Scan for the cell matching the given text and deliver its [x, y] coordinate at center. 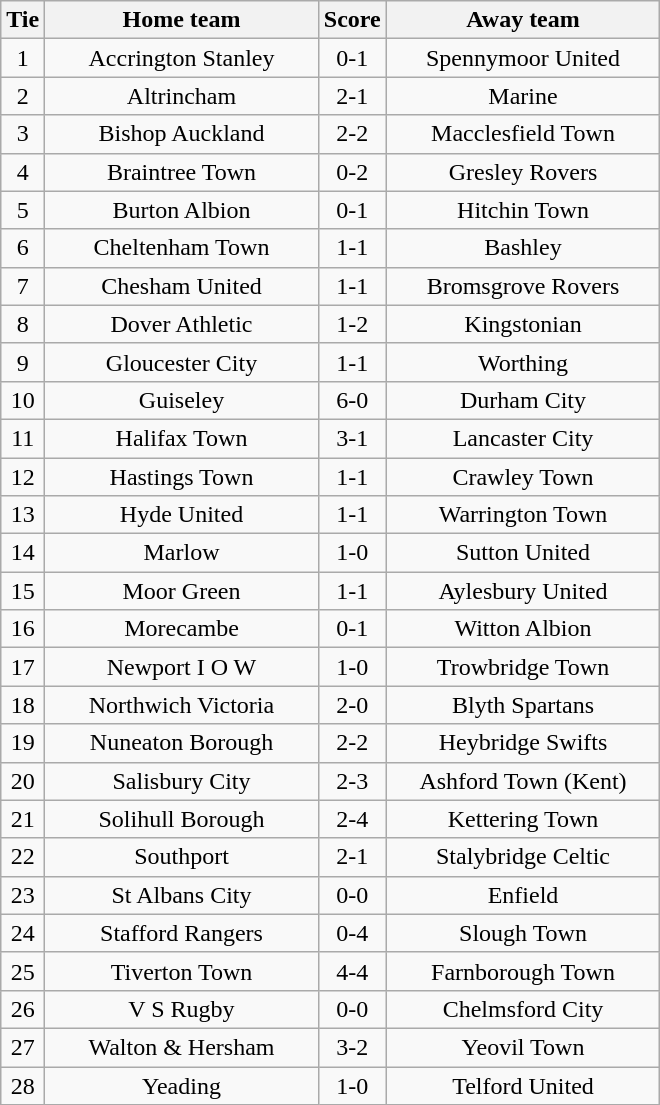
20 [23, 781]
Kingstonian [523, 324]
Newport I O W [182, 667]
Hastings Town [182, 477]
2-4 [352, 819]
Kettering Town [523, 819]
Accrington Stanley [182, 58]
3-1 [352, 438]
26 [23, 1009]
Solihull Borough [182, 819]
V S Rugby [182, 1009]
Spennymoor United [523, 58]
Gresley Rovers [523, 172]
Bashley [523, 248]
Ashford Town (Kent) [523, 781]
17 [23, 667]
21 [23, 819]
Yeovil Town [523, 1047]
9 [23, 362]
Braintree Town [182, 172]
Morecambe [182, 629]
Worthing [523, 362]
25 [23, 971]
7 [23, 286]
Lancaster City [523, 438]
Northwich Victoria [182, 705]
Hitchin Town [523, 210]
Chelmsford City [523, 1009]
Score [352, 20]
Southport [182, 857]
Aylesbury United [523, 591]
22 [23, 857]
Chesham United [182, 286]
Stafford Rangers [182, 933]
Bishop Auckland [182, 134]
Dover Athletic [182, 324]
16 [23, 629]
Gloucester City [182, 362]
Yeading [182, 1085]
15 [23, 591]
Moor Green [182, 591]
Sutton United [523, 553]
Macclesfield Town [523, 134]
Altrincham [182, 96]
18 [23, 705]
6-0 [352, 400]
Hyde United [182, 515]
8 [23, 324]
St Albans City [182, 895]
2-3 [352, 781]
2 [23, 96]
0-2 [352, 172]
Durham City [523, 400]
13 [23, 515]
0-4 [352, 933]
Trowbridge Town [523, 667]
Heybridge Swifts [523, 743]
19 [23, 743]
Burton Albion [182, 210]
Home team [182, 20]
1-2 [352, 324]
11 [23, 438]
Cheltenham Town [182, 248]
Marine [523, 96]
Warrington Town [523, 515]
Telford United [523, 1085]
27 [23, 1047]
Slough Town [523, 933]
4 [23, 172]
Bromsgrove Rovers [523, 286]
Salisbury City [182, 781]
Blyth Spartans [523, 705]
28 [23, 1085]
Marlow [182, 553]
Tiverton Town [182, 971]
Nuneaton Borough [182, 743]
24 [23, 933]
Crawley Town [523, 477]
10 [23, 400]
3 [23, 134]
4-4 [352, 971]
1 [23, 58]
3-2 [352, 1047]
Guiseley [182, 400]
Stalybridge Celtic [523, 857]
12 [23, 477]
Tie [23, 20]
Enfield [523, 895]
Witton Albion [523, 629]
14 [23, 553]
Farnborough Town [523, 971]
Walton & Hersham [182, 1047]
6 [23, 248]
Halifax Town [182, 438]
2-0 [352, 705]
5 [23, 210]
Away team [523, 20]
23 [23, 895]
